Locate the cell with the specified text and output its [x, y] center coordinate. 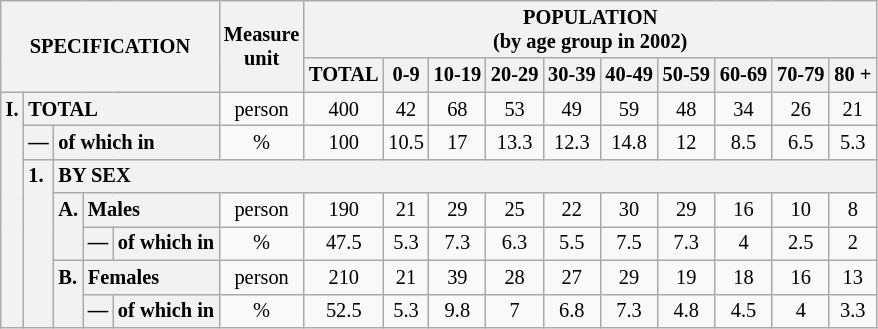
47.5 [344, 243]
10.5 [406, 142]
7.5 [628, 243]
2.5 [800, 243]
10-19 [458, 75]
14.8 [628, 142]
8 [852, 210]
I. [12, 210]
27 [572, 277]
20-29 [514, 75]
210 [344, 277]
70-79 [800, 75]
Females [151, 277]
3.3 [852, 311]
18 [744, 277]
53 [514, 109]
0-9 [406, 75]
6.8 [572, 311]
28 [514, 277]
6.3 [514, 243]
39 [458, 277]
48 [686, 109]
26 [800, 109]
52.5 [344, 311]
25 [514, 210]
42 [406, 109]
13.3 [514, 142]
30-39 [572, 75]
50-59 [686, 75]
7 [514, 311]
17 [458, 142]
68 [458, 109]
Measure unit [262, 46]
190 [344, 210]
12 [686, 142]
22 [572, 210]
49 [572, 109]
19 [686, 277]
40-49 [628, 75]
B. [68, 294]
100 [344, 142]
8.5 [744, 142]
POPULATION (by age group in 2002) [590, 29]
A. [68, 226]
SPECIFICATION [110, 46]
80 + [852, 75]
4.5 [744, 311]
6.5 [800, 142]
9.8 [458, 311]
1. [38, 243]
13 [852, 277]
5.5 [572, 243]
10 [800, 210]
BY SEX [466, 176]
60-69 [744, 75]
34 [744, 109]
Males [151, 210]
400 [344, 109]
2 [852, 243]
12.3 [572, 142]
4.8 [686, 311]
30 [628, 210]
59 [628, 109]
